Return the [x, y] coordinate for the center point of the cell that contains the specified text.  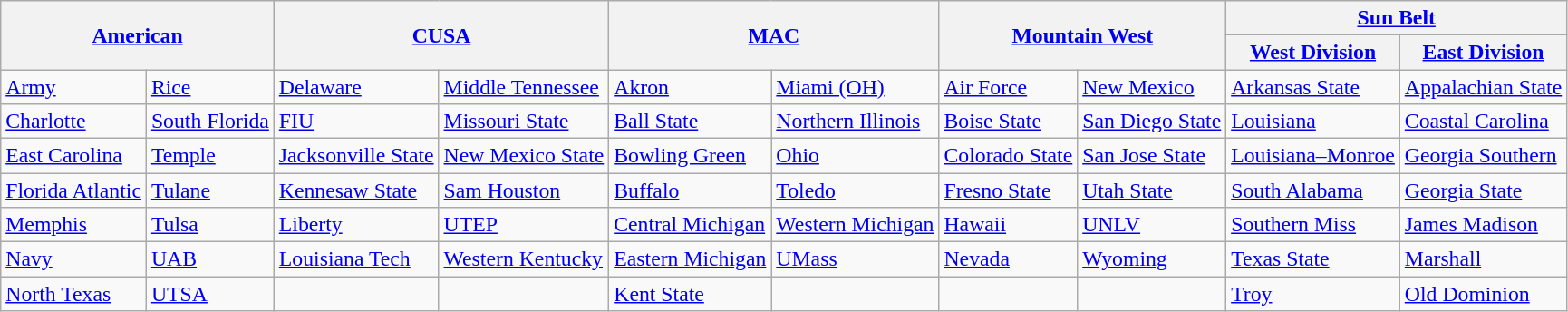
New Mexico State [524, 155]
Boise State [1008, 121]
Louisiana [1313, 121]
Ohio [856, 155]
South Alabama [1313, 190]
CUSA [440, 35]
Coastal Carolina [1483, 121]
Central Michigan [691, 224]
East Carolina [74, 155]
Toledo [856, 190]
San Diego State [1152, 121]
Sam Houston [524, 190]
Hawaii [1008, 224]
Sun Belt [1397, 18]
Utah State [1152, 190]
Charlotte [74, 121]
UAB [210, 258]
James Madison [1483, 224]
New Mexico [1152, 87]
Air Force [1008, 87]
Tulane [210, 190]
Navy [74, 258]
UTEP [524, 224]
Troy [1313, 293]
FIU [356, 121]
Appalachian State [1483, 87]
Mountain West [1082, 35]
Arkansas State [1313, 87]
Temple [210, 155]
San Jose State [1152, 155]
Liberty [356, 224]
UTSA [210, 293]
Florida Atlantic [74, 190]
Old Dominion [1483, 293]
Texas State [1313, 258]
Tulsa [210, 224]
American [138, 35]
Kennesaw State [356, 190]
Western Kentucky [524, 258]
South Florida [210, 121]
Army [74, 87]
Akron [691, 87]
Kent State [691, 293]
UMass [856, 258]
North Texas [74, 293]
Buffalo [691, 190]
MAC [774, 35]
East Division [1483, 53]
Wyoming [1152, 258]
Georgia Southern [1483, 155]
Memphis [74, 224]
Colorado State [1008, 155]
Fresno State [1008, 190]
Marshall [1483, 258]
Middle Tennessee [524, 87]
Delaware [356, 87]
Western Michigan [856, 224]
West Division [1313, 53]
Nevada [1008, 258]
Southern Miss [1313, 224]
Bowling Green [691, 155]
Miami (OH) [856, 87]
Rice [210, 87]
Georgia State [1483, 190]
Ball State [691, 121]
Jacksonville State [356, 155]
Missouri State [524, 121]
UNLV [1152, 224]
Louisiana Tech [356, 258]
Northern Illinois [856, 121]
Eastern Michigan [691, 258]
Louisiana–Monroe [1313, 155]
